Determine the (X, Y) coordinate at the center of the cell enclosing the given text.  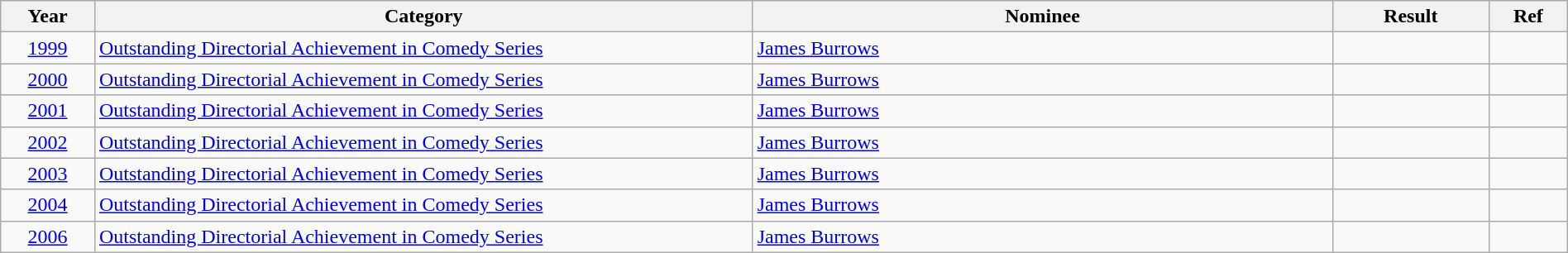
Ref (1528, 17)
2002 (48, 142)
2004 (48, 205)
2006 (48, 236)
2003 (48, 174)
Year (48, 17)
2001 (48, 111)
Category (423, 17)
Nominee (1042, 17)
2000 (48, 79)
1999 (48, 48)
Result (1411, 17)
